Detect which cell encompasses the target text, then output its (X, Y) center coordinate. 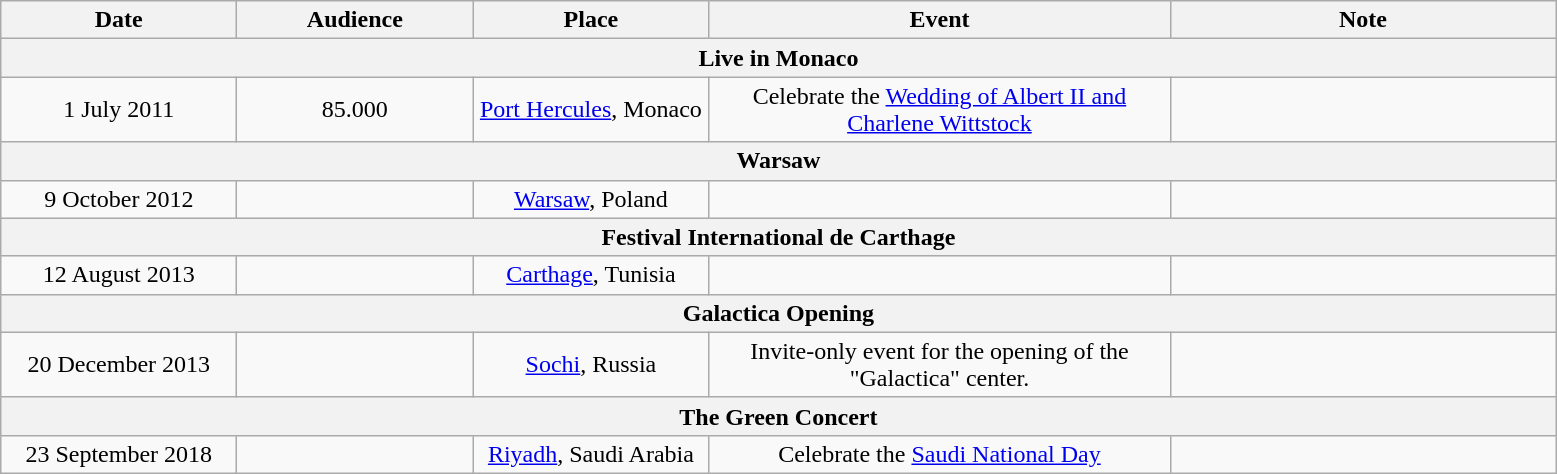
Live in Monaco (778, 58)
Riyadh, Saudi Arabia (591, 454)
Celebrate the Saudi National Day (940, 454)
Warsaw (778, 161)
Place (591, 20)
Warsaw, Poland (591, 199)
Celebrate the Wedding of Albert II and Charlene Wittstock (940, 110)
1 July 2011 (119, 110)
Invite-only event for the opening of the "Galactica" center. (940, 364)
12 August 2013 (119, 275)
The Green Concert (778, 416)
20 December 2013 (119, 364)
Carthage, Tunisia (591, 275)
9 October 2012 (119, 199)
Audience (355, 20)
Date (119, 20)
Festival International de Carthage (778, 237)
Sochi, Russia (591, 364)
85.000 (355, 110)
Port Hercules, Monaco (591, 110)
Event (940, 20)
23 September 2018 (119, 454)
Galactica Opening (778, 313)
Note (1363, 20)
